Identify which cell holds the provided text, then report its (X, Y) central coordinate. 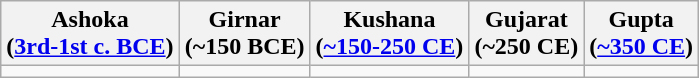
Ashoka(3rd-1st c. BCE) (90, 34)
Girnar(~150 BCE) (244, 34)
Gupta(~350 CE) (642, 34)
Kushana(~150-250 CE) (390, 34)
Gujarat(~250 CE) (526, 34)
